Determine the (X, Y) coordinate at the center of the cell enclosing the given text.  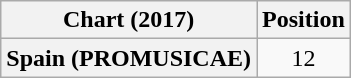
Position (304, 20)
Chart (2017) (129, 20)
12 (304, 58)
Spain (PROMUSICAE) (129, 58)
